Return [X, Y] of the center of cell containing provided text 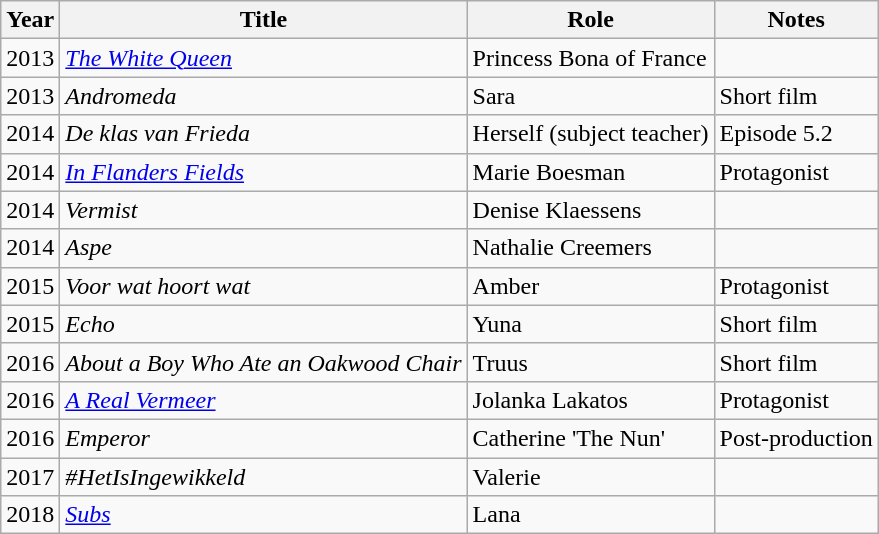
Emperor [264, 438]
Nathalie Creemers [590, 248]
Andromeda [264, 96]
Echo [264, 324]
Catherine 'The Nun' [590, 438]
A Real Vermeer [264, 400]
Title [264, 20]
Aspe [264, 248]
Truus [590, 362]
Notes [796, 20]
#HetIsIngewikkeld [264, 477]
Post-production [796, 438]
Lana [590, 515]
Episode 5.2 [796, 134]
2017 [30, 477]
Voor wat hoort wat [264, 286]
In Flanders Fields [264, 172]
Herself (subject teacher) [590, 134]
2018 [30, 515]
Denise Klaessens [590, 210]
Marie Boesman [590, 172]
Valerie [590, 477]
Amber [590, 286]
Year [30, 20]
Yuna [590, 324]
Role [590, 20]
De klas van Frieda [264, 134]
Jolanka Lakatos [590, 400]
The White Queen [264, 58]
Subs [264, 515]
Princess Bona of France [590, 58]
About a Boy Who Ate an Oakwood Chair [264, 362]
Sara [590, 96]
Vermist [264, 210]
